Detect which cell encompasses the target text, then output its [X, Y] center coordinate. 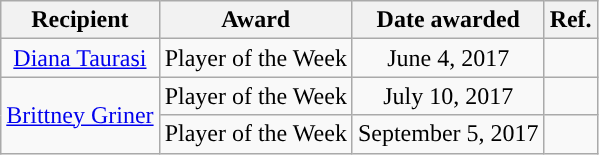
Award [256, 20]
Recipient [80, 20]
Brittney Griner [80, 115]
September 5, 2017 [448, 134]
Date awarded [448, 20]
Diana Taurasi [80, 58]
July 10, 2017 [448, 96]
Ref. [570, 20]
June 4, 2017 [448, 58]
